Return [X, Y] of the center of cell containing provided text 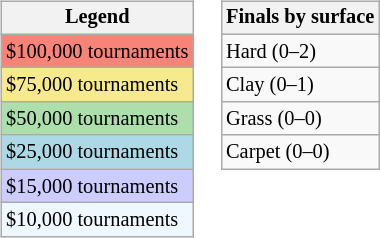
$75,000 tournaments [97, 85]
$10,000 tournaments [97, 220]
$50,000 tournaments [97, 119]
$25,000 tournaments [97, 152]
Legend [97, 18]
Clay (0–1) [300, 85]
Hard (0–2) [300, 51]
$100,000 tournaments [97, 51]
Finals by surface [300, 18]
Carpet (0–0) [300, 152]
$15,000 tournaments [97, 186]
Grass (0–0) [300, 119]
